Detect which cell encompasses the target text, then output its [X, Y] center coordinate. 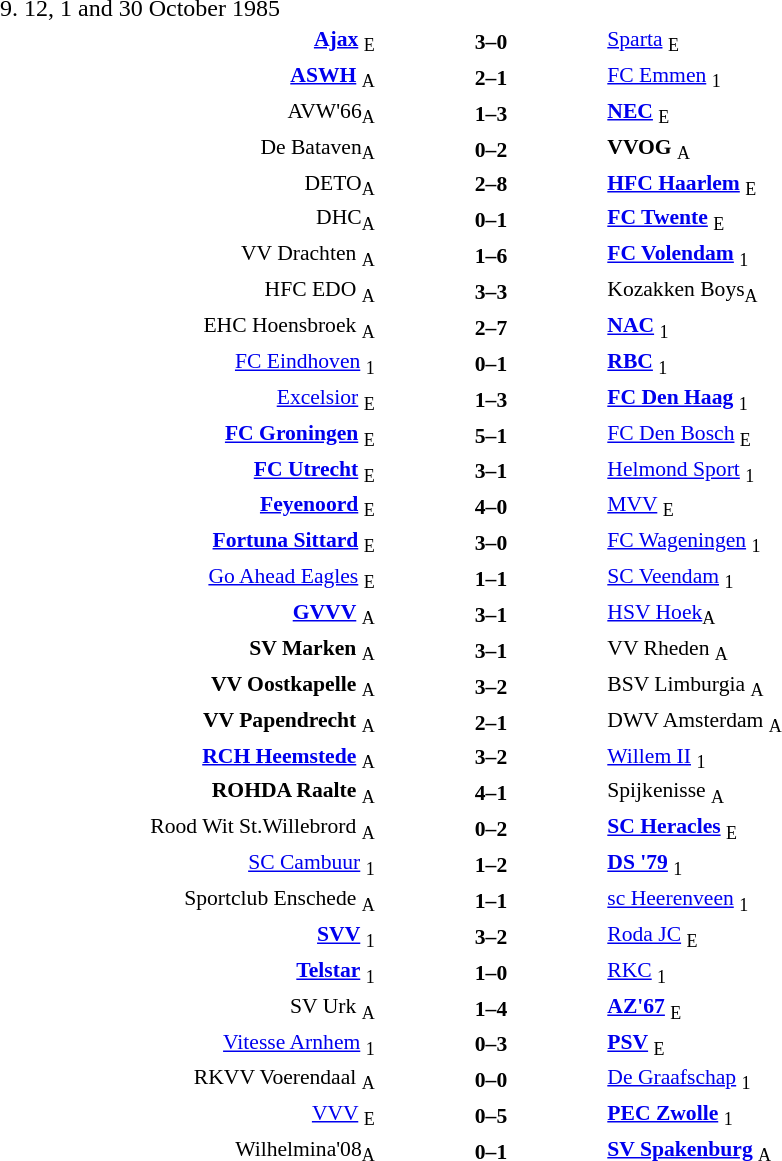
1–6 [492, 256]
5–1 [492, 435]
0–3 [492, 1044]
4–0 [492, 507]
0–0 [492, 1080]
4–1 [492, 794]
2–7 [492, 328]
1–4 [492, 1008]
2–8 [492, 185]
1–0 [492, 973]
1–2 [492, 865]
0–5 [492, 1116]
3–3 [492, 292]
